Scan for the cell matching the given text and deliver its (x, y) coordinate at center. 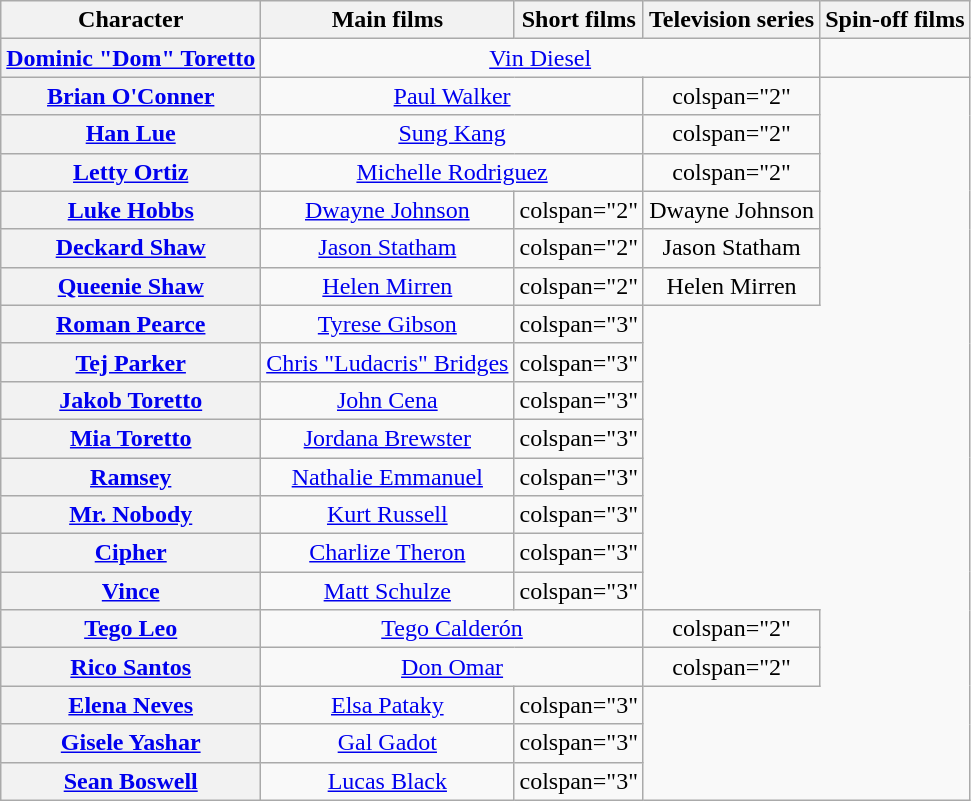
Tej Parker (131, 362)
Elsa Pataky (388, 705)
Chris "Ludacris" Bridges (388, 362)
Deckard Shaw (131, 248)
Matt Schulze (388, 591)
Jakob Toretto (131, 400)
Gal Gadot (388, 743)
Paul Walker (452, 96)
Nathalie Emmanuel (388, 477)
Mia Toretto (131, 438)
Han Lue (131, 134)
Cipher (131, 553)
Television series (731, 20)
Brian O'Conner (131, 96)
Gisele Yashar (131, 743)
Letty Ortiz (131, 172)
Tyrese Gibson (388, 324)
Sung Kang (452, 134)
Main films (388, 20)
Michelle Rodriguez (452, 172)
Vin Diesel (540, 58)
Lucas Black (388, 781)
Vince (131, 591)
John Cena (388, 400)
Don Omar (452, 667)
Sean Boswell (131, 781)
Queenie Shaw (131, 286)
Rico Santos (131, 667)
Roman Pearce (131, 324)
Character (131, 20)
Mr. Nobody (131, 515)
Spin-off films (895, 20)
Dominic "Dom" Toretto (131, 58)
Charlize Theron (388, 553)
Tego Leo (131, 629)
Luke Hobbs (131, 210)
Kurt Russell (388, 515)
Tego Calderón (452, 629)
Elena Neves (131, 705)
Ramsey (131, 477)
Jordana Brewster (388, 438)
Short films (579, 20)
